Return the (X, Y) coordinate for the center point of the cell that contains the specified text.  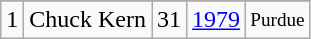
1979 (216, 20)
1 (12, 20)
Chuck Kern (88, 20)
31 (170, 20)
Purdue (278, 20)
